Pinpoint the cell where the given text exists, returning its [x, y] midpoint coordinate. 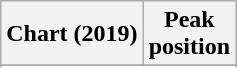
Chart (2019) [72, 34]
Peakposition [189, 34]
